Extract the [X, Y] coordinate from the center of the cell holding the provided text.  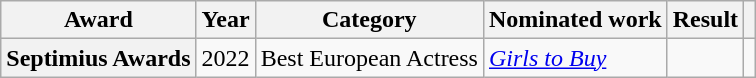
Best European Actress [369, 58]
Girls to Buy [575, 58]
Year [226, 20]
Category [369, 20]
Nominated work [575, 20]
Result [705, 20]
Septimius Awards [98, 58]
2022 [226, 58]
Award [98, 20]
